Detect which cell encompasses the target text, then output its [X, Y] center coordinate. 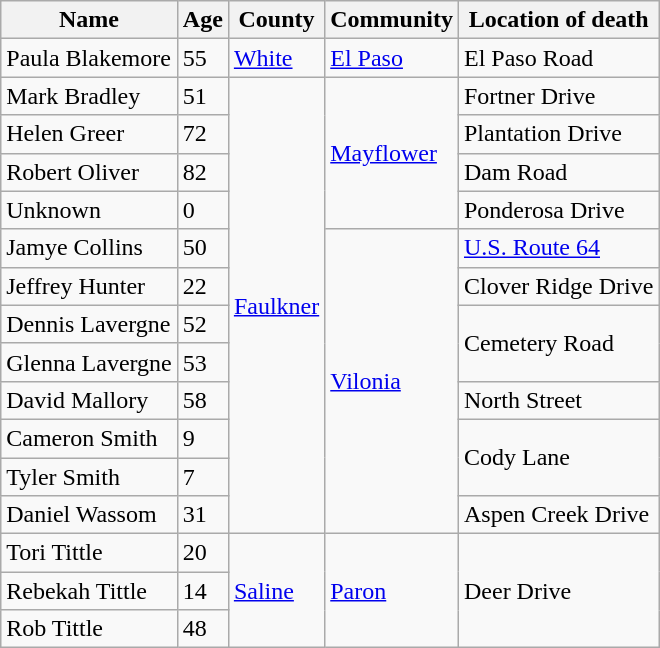
Paula Blakemore [90, 58]
0 [202, 210]
Unknown [90, 210]
Rob Tittle [90, 629]
Age [202, 20]
Jeffrey Hunter [90, 286]
Clover Ridge Drive [558, 286]
Mayflower [392, 153]
Ponderosa Drive [558, 210]
Mark Bradley [90, 96]
7 [202, 477]
50 [202, 248]
North Street [558, 400]
Plantation Drive [558, 134]
Fortner Drive [558, 96]
9 [202, 438]
20 [202, 553]
51 [202, 96]
52 [202, 324]
Vilonia [392, 381]
55 [202, 58]
Jamye Collins [90, 248]
53 [202, 362]
48 [202, 629]
Helen Greer [90, 134]
Robert Oliver [90, 172]
Cody Lane [558, 457]
Tori Tittle [90, 553]
Name [90, 20]
David Mallory [90, 400]
White [276, 58]
Dam Road [558, 172]
Daniel Wassom [90, 515]
Faulkner [276, 306]
31 [202, 515]
72 [202, 134]
County [276, 20]
22 [202, 286]
Saline [276, 591]
Tyler Smith [90, 477]
Glenna Lavergne [90, 362]
Community [392, 20]
Rebekah Tittle [90, 591]
Dennis Lavergne [90, 324]
Location of death [558, 20]
Cemetery Road [558, 343]
Deer Drive [558, 591]
58 [202, 400]
U.S. Route 64 [558, 248]
Cameron Smith [90, 438]
Aspen Creek Drive [558, 515]
Paron [392, 591]
14 [202, 591]
El Paso Road [558, 58]
El Paso [392, 58]
82 [202, 172]
